Scan for the cell matching the given text and deliver its [x, y] coordinate at center. 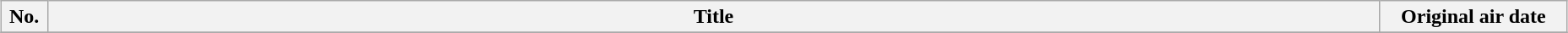
No. [24, 17]
Title [713, 17]
Original air date [1473, 17]
